Provide the [x, y] coordinate of the cell's center where the given text is located.  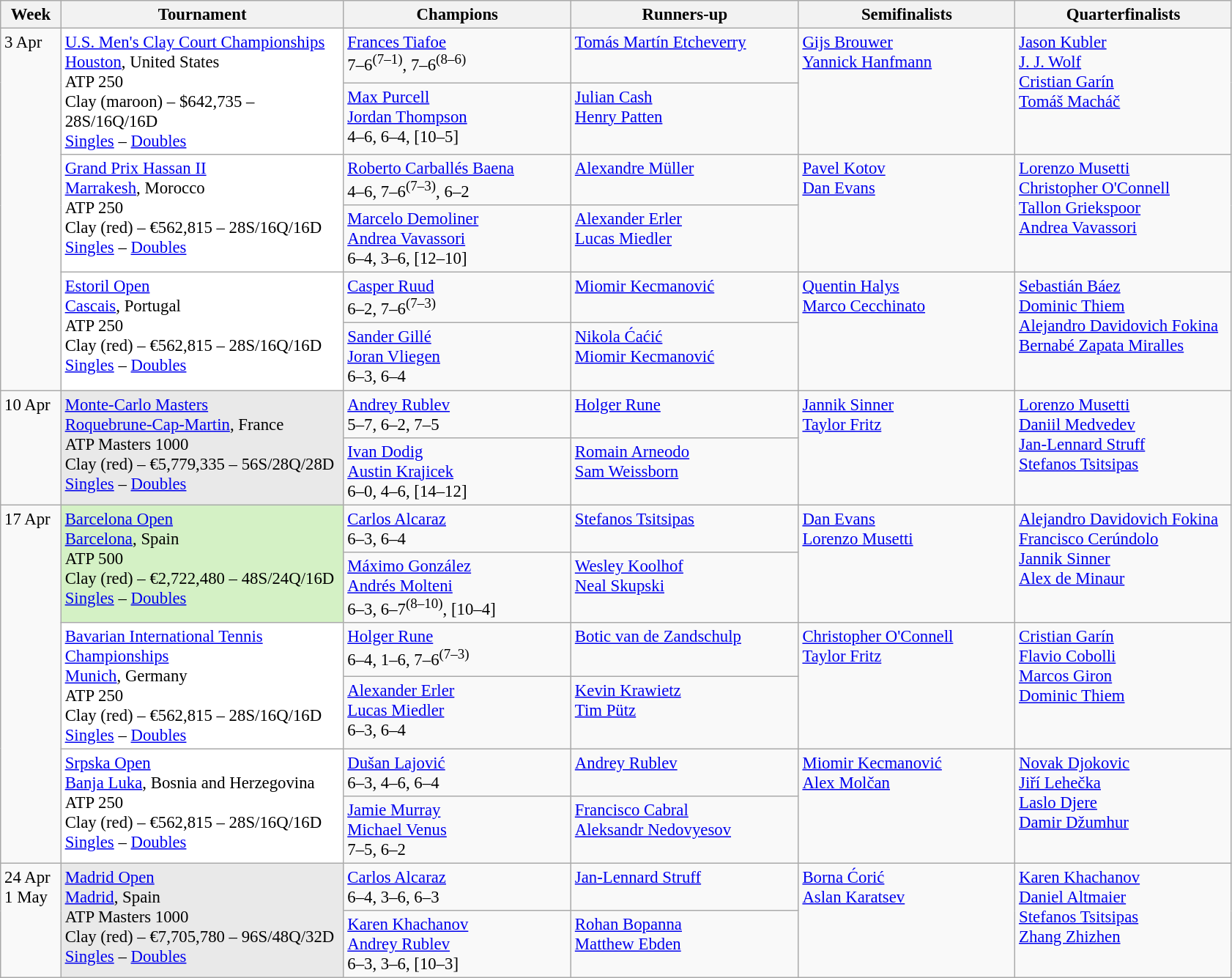
Holger Rune6–4, 1–6, 7–6(7–3) [457, 650]
Lorenzo Musetti Christopher O'Connell Tallon Griekspoor Andrea Vavassori [1124, 214]
Madrid Open Madrid, Spain ATP Masters 1000 Clay (red) – €7,705,780 – 96S/48Q/32D Singles – Doubles [202, 920]
Andrey Rublev [686, 772]
Alejandro Davidovich Fokina Francisco Cerúndolo Jannik Sinner Alex de Minaur [1124, 564]
Wesley Koolhof Neal Skupski [686, 587]
Jason Kubler J. J. Wolf Cristian Garín Tomáš Macháč [1124, 92]
24 Apr1 May [31, 920]
Grand Prix Hassan IIMarrakesh, MoroccoATP 250 Clay (red) – €562,815 – 28S/16Q/16D Singles – Doubles [202, 214]
Julian Cash Henry Patten [686, 119]
Estoril OpenCascais, PortugalATP 250 Clay (red) – €562,815 – 28S/16Q/16D Singles – Doubles [202, 331]
Karen Khachanov Andrey Rublev6–3, 3–6, [10–3] [457, 944]
Lorenzo Musetti Daniil Medvedev Jan-Lennard Struff Stefanos Tsitsipas [1124, 448]
Marcelo Demoliner Andrea Vavassori 6–4, 3–6, [12–10] [457, 239]
Tomás Martín Etcheverry [686, 56]
Roberto Carballés Baena 4–6, 7–6(7–3), 6–2 [457, 180]
Botic van de Zandschulp [686, 650]
Miomir Kecmanović [686, 297]
10 Apr [31, 448]
Jamie Murray Michael Venus7–5, 6–2 [457, 830]
Monte-Carlo MastersRoquebrune-Cap-Martin, FranceATP Masters 1000 Clay (red) – €5,779,335 – 56S/28Q/28D Singles – Doubles [202, 448]
Alexander Erler Lucas Miedler [686, 239]
Sebastián Báez Dominic Thiem Alejandro Davidovich Fokina Bernabé Zapata Miralles [1124, 331]
Karen Khachanov Daniel Altmaier Stefanos Tsitsipas Zhang Zhizhen [1124, 920]
Max Purcell Jordan Thompson 4–6, 6–4, [10–5] [457, 119]
Stefanos Tsitsipas [686, 529]
Carlos Alcaraz 6–3, 6–4 [457, 529]
Barcelona OpenBarcelona, SpainATP 500 Clay (red) – €2,722,480 – 48S/24Q/16D Singles – Doubles [202, 564]
Rohan Bopanna Matthew Ebden [686, 944]
Alexander Erler Lucas Miedler 6–3, 6–4 [457, 713]
Champions [457, 15]
Novak Djokovic Jiří Lehečka Laslo Djere Damir Džumhur [1124, 806]
Bavarian International Tennis ChampionshipsMunich, GermanyATP 250 Clay (red) – €562,815 – 28S/16Q/16D Singles – Doubles [202, 686]
Andrey Rublev 5–7, 6–2, 7–5 [457, 415]
Week [31, 15]
Jan-Lennard Struff [686, 886]
Casper Ruud6–2, 7–6(7–3) [457, 297]
Romain Arneodo Sam Weissborn [686, 471]
Alexandre Müller [686, 180]
Máximo González Andrés Molteni6–3, 6–7(8–10), [10–4] [457, 587]
Dan Evans Lorenzo Musetti [907, 564]
Pavel Kotov Dan Evans [907, 214]
Quarterfinalists [1124, 15]
17 Apr [31, 684]
Kevin Krawietz Tim Pütz [686, 713]
Semifinalists [907, 15]
Jannik Sinner Taylor Fritz [907, 448]
Gijs Brouwer Yannick Hanfmann [907, 92]
Borna Ćorić Aslan Karatsev [907, 920]
Quentin Halys Marco Cecchinato [907, 331]
Carlos Alcaraz 6–4, 3–6, 6–3 [457, 886]
Christopher O'Connell Taylor Fritz [907, 686]
Runners-up [686, 15]
Ivan Dodig Austin Krajicek 6–0, 4–6, [14–12] [457, 471]
Tournament [202, 15]
Srpska OpenBanja Luka, Bosnia and HerzegovinaATP 250 Clay (red) – €562,815 – 28S/16Q/16D Singles – Doubles [202, 806]
Frances Tiafoe 7–6(7–1), 7–6(8–6) [457, 56]
Miomir Kecmanović Alex Molčan [907, 806]
Sander Gillé Joran Vliegen 6–3, 6–4 [457, 357]
U.S. Men's Clay Court ChampionshipsHouston, United StatesATP 250 Clay (maroon) – $642,735 – 28S/16Q/16D Singles – Doubles [202, 92]
Holger Rune [686, 415]
Cristian Garín Flavio Cobolli Marcos Giron Dominic Thiem [1124, 686]
Nikola Ćaćić Miomir Kecmanović [686, 357]
Francisco Cabral Aleksandr Nedovyesov [686, 830]
3 Apr [31, 210]
Dušan Lajović 6–3, 4–6, 6–4 [457, 772]
